Locate the cell with the specified text and output its [x, y] center coordinate. 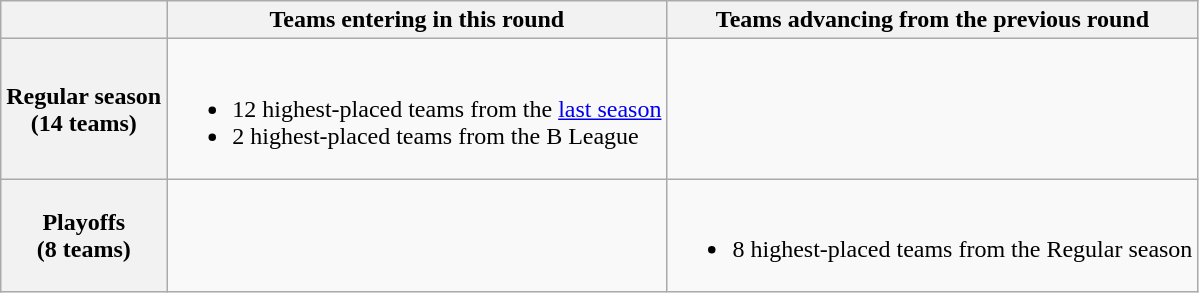
12 highest-placed teams from the last season2 highest-placed teams from the B League [417, 109]
Regular season(14 teams) [84, 109]
8 highest-placed teams from the Regular season [932, 236]
Teams entering in this round [417, 20]
Teams advancing from the previous round [932, 20]
Playoffs(8 teams) [84, 236]
